Identify which cell holds the provided text, then report its (X, Y) central coordinate. 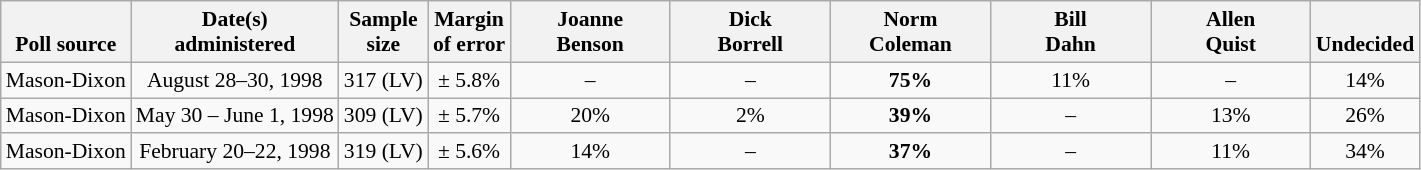
JoanneBenson (590, 32)
August 28–30, 1998 (235, 80)
37% (910, 152)
NormColeman (910, 32)
317 (LV) (384, 80)
34% (1365, 152)
309 (LV) (384, 116)
13% (1231, 116)
± 5.8% (469, 80)
AllenQuist (1231, 32)
Samplesize (384, 32)
75% (910, 80)
39% (910, 116)
Date(s)administered (235, 32)
319 (LV) (384, 152)
February 20–22, 1998 (235, 152)
BillDahn (1070, 32)
May 30 – June 1, 1998 (235, 116)
± 5.6% (469, 152)
Undecided (1365, 32)
Marginof error (469, 32)
DickBorrell (750, 32)
26% (1365, 116)
Poll source (66, 32)
± 5.7% (469, 116)
20% (590, 116)
2% (750, 116)
